Capture the cell that displays the provided text and extract its (X, Y) central coordinate. 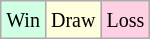
Win (24, 20)
Draw (72, 20)
Loss (126, 20)
